Pinpoint the cell where the given text exists, returning its (X, Y) midpoint coordinate. 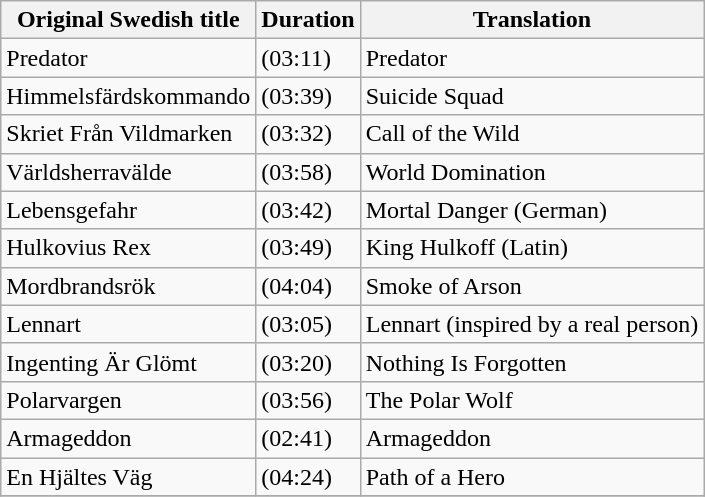
Mortal Danger (German) (532, 210)
Lennart (inspired by a real person) (532, 324)
(03:39) (308, 96)
(03:20) (308, 362)
Path of a Hero (532, 477)
(04:24) (308, 477)
(03:11) (308, 58)
(03:58) (308, 172)
Mordbrandsrök (128, 286)
(03:49) (308, 248)
Världsherravälde (128, 172)
Skriet Från Vildmarken (128, 134)
King Hulkoff (Latin) (532, 248)
Smoke of Arson (532, 286)
Call of the Wild (532, 134)
Ingenting Är Glömt (128, 362)
(03:42) (308, 210)
Hulkovius Rex (128, 248)
Original Swedish title (128, 20)
World Domination (532, 172)
Nothing Is Forgotten (532, 362)
The Polar Wolf (532, 400)
Duration (308, 20)
Lebensgefahr (128, 210)
En Hjältes Väg (128, 477)
(03:05) (308, 324)
Lennart (128, 324)
(03:56) (308, 400)
Himmelsfärdskommando (128, 96)
Polarvargen (128, 400)
Translation (532, 20)
(04:04) (308, 286)
Suicide Squad (532, 96)
(03:32) (308, 134)
(02:41) (308, 438)
